Locate the cell with the specified text and output its (x, y) center coordinate. 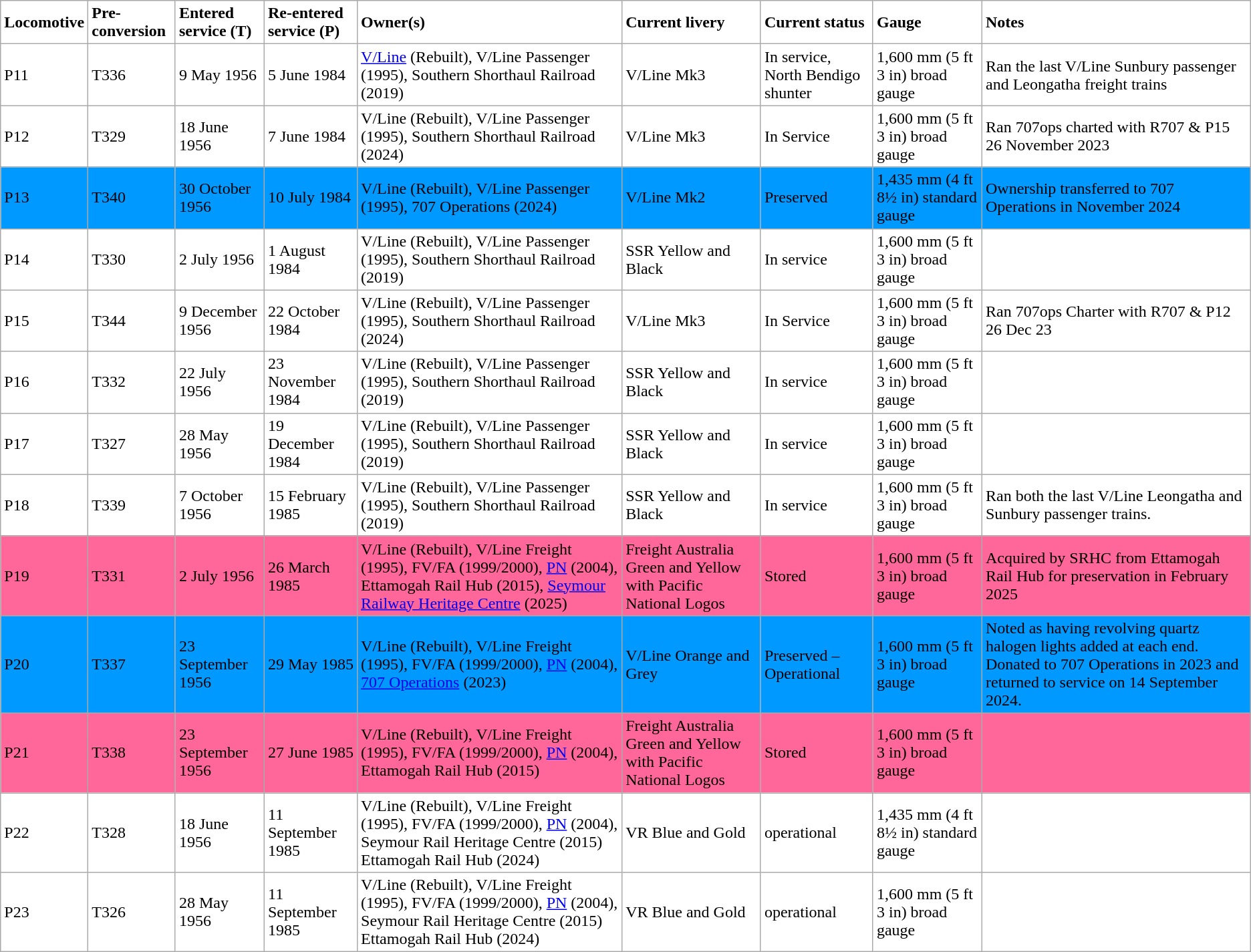
T330 (132, 259)
T332 (132, 382)
27 June 1985 (310, 752)
V/Line (Rebuilt), V/Line Freight (1995), FV/FA (1999/2000), PN (2004), Ettamogah Rail Hub (2015), Seymour Railway Heritage Centre (2025) (490, 576)
5 June 1984 (310, 75)
P22 (44, 832)
P16 (44, 382)
22 October 1984 (310, 321)
P20 (44, 664)
23 November 1984 (310, 382)
1 August 1984 (310, 259)
Gauge (928, 23)
Acquired by SRHC from Ettamogah Rail Hub for preservation in February 2025 (1116, 576)
Ownership transferred to 707 Operations in November 2024 (1116, 198)
T337 (132, 664)
Preserved – Operational (817, 664)
P18 (44, 505)
V/Line (Rebuilt), V/Line Passenger (1995), 707 Operations (2024) (490, 198)
Owner(s) (490, 23)
Locomotive (44, 23)
Ran 707ops Charter with R707 & P12 26 Dec 23 (1116, 321)
P15 (44, 321)
26 March 1985 (310, 576)
Pre-conversion (132, 23)
T344 (132, 321)
T338 (132, 752)
10 July 1984 (310, 198)
T329 (132, 136)
Current status (817, 23)
7 October 1956 (219, 505)
Noted as having revolving quartz halogen lights added at each end. Donated to 707 Operations in 2023 and returned to service on 14 September 2024. (1116, 664)
9 May 1956 (219, 75)
29 May 1985 (310, 664)
P23 (44, 913)
T331 (132, 576)
19 December 1984 (310, 444)
P13 (44, 198)
P11 (44, 75)
Preserved (817, 198)
P14 (44, 259)
V/Line (Rebuilt), V/Line Freight (1995), FV/FA (1999/2000), PN (2004), Ettamogah Rail Hub (2015) (490, 752)
T326 (132, 913)
Ran 707ops charted with R707 & P15 26 November 2023 (1116, 136)
Current livery (692, 23)
9 December 1956 (219, 321)
T339 (132, 505)
Notes (1116, 23)
V/Line Orange and Grey (692, 664)
Ran both the last V/Line Leongatha and Sunbury passenger trains. (1116, 505)
P19 (44, 576)
Re-entered service (P) (310, 23)
V/Line Mk2 (692, 198)
7 June 1984 (310, 136)
30 October 1956 (219, 198)
T328 (132, 832)
Entered service (T) (219, 23)
15 February 1985 (310, 505)
P12 (44, 136)
In service, North Bendigo shunter (817, 75)
P21 (44, 752)
T340 (132, 198)
V/Line (Rebuilt), V/Line Freight (1995), FV/FA (1999/2000), PN (2004), 707 Operations (2023) (490, 664)
P17 (44, 444)
T327 (132, 444)
Ran the last V/Line Sunbury passenger and Leongatha freight trains (1116, 75)
T336 (132, 75)
22 July 1956 (219, 382)
